Determine the (X, Y) coordinate at the center of the cell enclosing the given text.  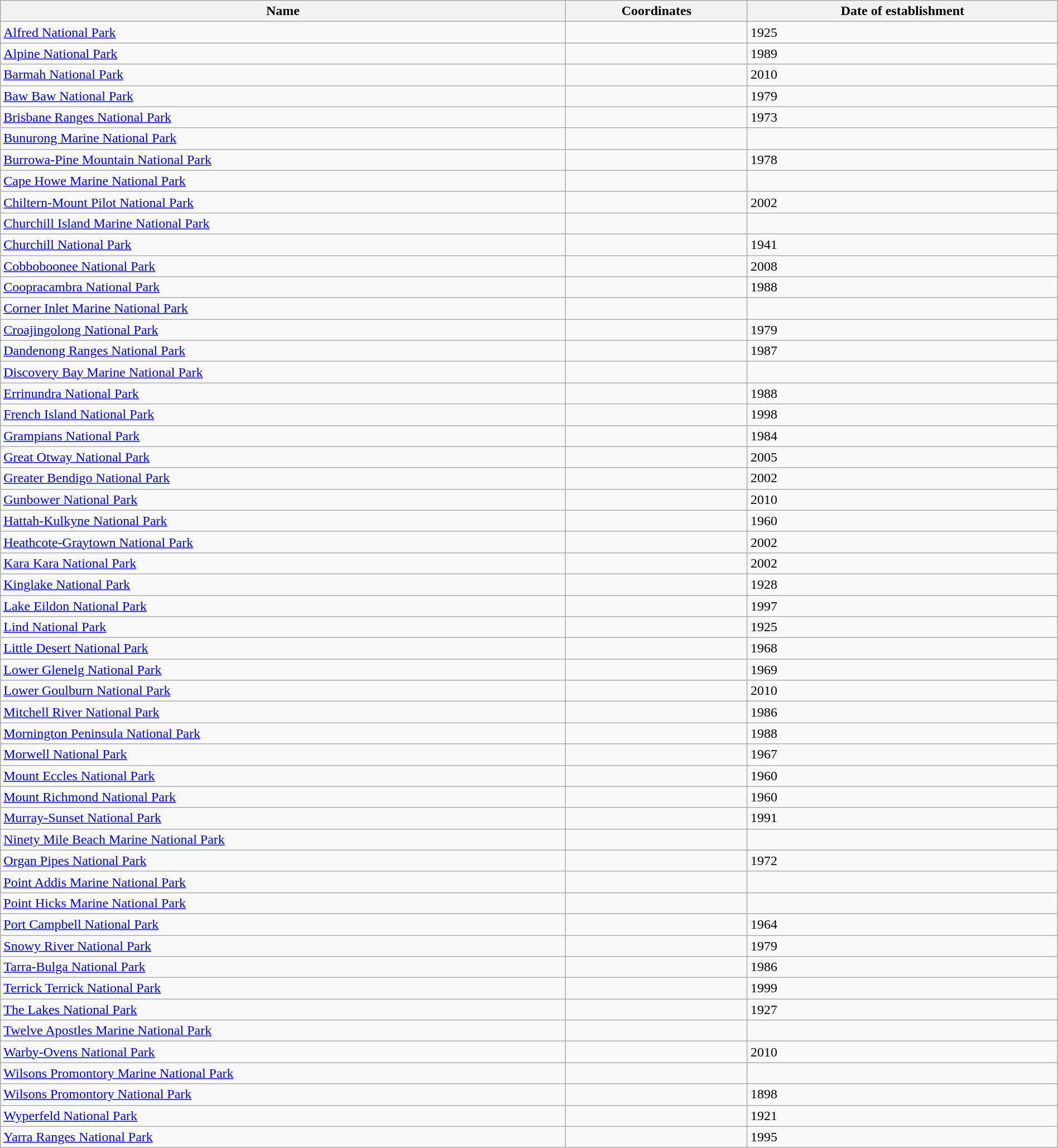
Churchill National Park (283, 244)
Great Otway National Park (283, 457)
Brisbane Ranges National Park (283, 117)
1967 (902, 755)
Grampians National Park (283, 436)
Mount Eccles National Park (283, 776)
1921 (902, 1116)
Wilsons Promontory Marine National Park (283, 1073)
2005 (902, 457)
Hattah-Kulkyne National Park (283, 521)
1972 (902, 861)
Coordinates (656, 11)
Lake Eildon National Park (283, 606)
Twelve Apostles Marine National Park (283, 1031)
1997 (902, 606)
Point Addis Marine National Park (283, 882)
Barmah National Park (283, 75)
Cobboboonee National Park (283, 266)
1927 (902, 1010)
1991 (902, 818)
Warby-Ovens National Park (283, 1052)
Errinundra National Park (283, 393)
Point Hicks Marine National Park (283, 903)
French Island National Park (283, 415)
Little Desert National Park (283, 649)
1928 (902, 584)
Alfred National Park (283, 32)
1978 (902, 160)
Croajingolong National Park (283, 330)
1969 (902, 670)
1984 (902, 436)
1941 (902, 244)
Tarra-Bulga National Park (283, 967)
Discovery Bay Marine National Park (283, 372)
Chiltern-Mount Pilot National Park (283, 202)
Alpine National Park (283, 54)
1898 (902, 1094)
Port Campbell National Park (283, 924)
1998 (902, 415)
Wilsons Promontory National Park (283, 1094)
Date of establishment (902, 11)
Mitchell River National Park (283, 712)
Terrick Terrick National Park (283, 988)
Ninety Mile Beach Marine National Park (283, 839)
Morwell National Park (283, 755)
2008 (902, 266)
1973 (902, 117)
Cape Howe Marine National Park (283, 181)
Snowy River National Park (283, 946)
Burrowa-Pine Mountain National Park (283, 160)
Greater Bendigo National Park (283, 478)
Name (283, 11)
Yarra Ranges National Park (283, 1137)
Bunurong Marine National Park (283, 138)
Organ Pipes National Park (283, 861)
1968 (902, 649)
Gunbower National Park (283, 499)
Wyperfeld National Park (283, 1116)
Lower Glenelg National Park (283, 670)
Mount Richmond National Park (283, 797)
Lind National Park (283, 627)
1999 (902, 988)
1964 (902, 924)
Murray-Sunset National Park (283, 818)
1989 (902, 54)
Heathcote-Graytown National Park (283, 542)
Baw Baw National Park (283, 96)
Corner Inlet Marine National Park (283, 309)
Kinglake National Park (283, 584)
The Lakes National Park (283, 1010)
1995 (902, 1137)
Mornington Peninsula National Park (283, 733)
Dandenong Ranges National Park (283, 351)
Kara Kara National Park (283, 563)
1987 (902, 351)
Coopracambra National Park (283, 287)
Lower Goulburn National Park (283, 691)
Churchill Island Marine National Park (283, 223)
